For the text-containing cell, return its midpoint in (X, Y) coordinate format. 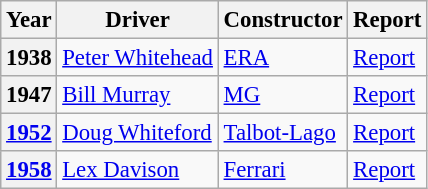
Peter Whitehead (138, 58)
Lex Davison (138, 170)
1952 (29, 133)
Ferrari (283, 170)
Driver (138, 20)
Doug Whiteford (138, 133)
Talbot-Lago (283, 133)
1947 (29, 95)
Bill Murray (138, 95)
Constructor (283, 20)
Year (29, 20)
ERA (283, 58)
MG (283, 95)
1958 (29, 170)
1938 (29, 58)
